Identify which cell holds the provided text, then report its (x, y) central coordinate. 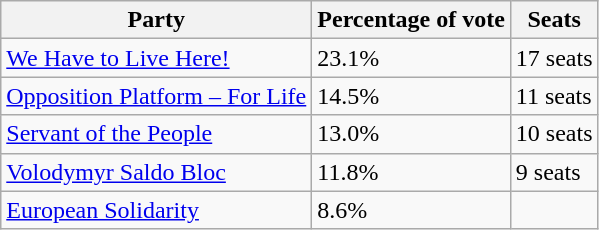
We Have to Live Here! (156, 58)
17 seats (554, 58)
13.0% (412, 134)
8.6% (412, 210)
European Solidarity (156, 210)
10 seats (554, 134)
Opposition Platform – For Life (156, 96)
Seats (554, 20)
Volodymyr Saldo Bloc (156, 172)
11.8% (412, 172)
9 seats (554, 172)
Percentage of vote (412, 20)
11 seats (554, 96)
23.1% (412, 58)
14.5% (412, 96)
Servant of the People (156, 134)
Party (156, 20)
